Output the (X, Y) coordinate of the center of the cell containing the given text.  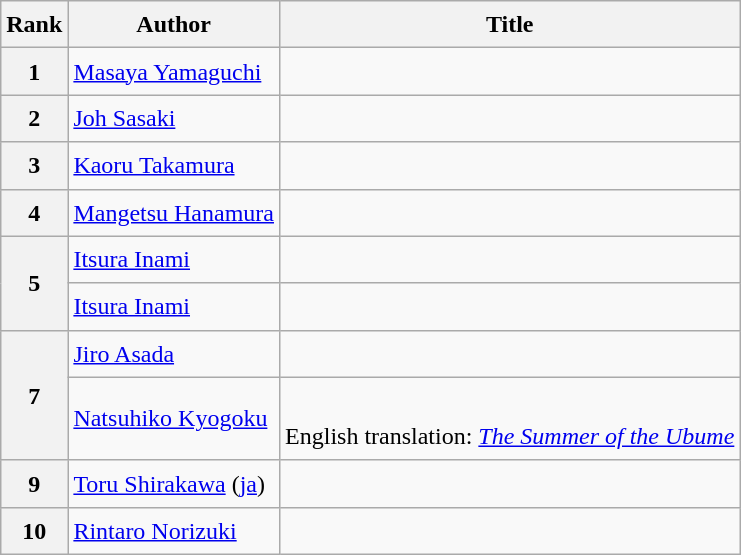
Mangetsu Hanamura (174, 212)
English translation: The Summer of the Ubume (510, 418)
10 (34, 530)
3 (34, 166)
1 (34, 72)
9 (34, 484)
Masaya Yamaguchi (174, 72)
Rank (34, 24)
Title (510, 24)
7 (34, 395)
Natsuhiko Kyogoku (174, 418)
4 (34, 212)
Author (174, 24)
Rintaro Norizuki (174, 530)
Kaoru Takamura (174, 166)
Jiro Asada (174, 354)
2 (34, 118)
5 (34, 283)
Joh Sasaki (174, 118)
Toru Shirakawa (ja) (174, 484)
